From the cell containing the given text, extract its center point as (X, Y) coordinate. 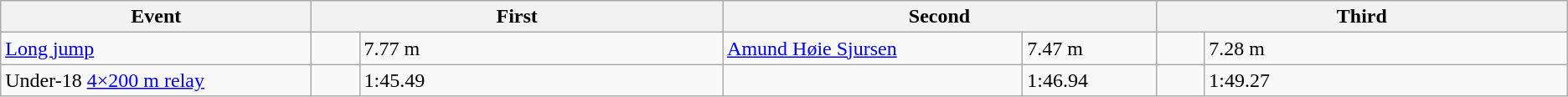
Second (940, 17)
1:45.49 (541, 80)
Amund Høie Sjursen (873, 48)
Third (1362, 17)
7.77 m (541, 48)
7.28 m (1386, 48)
1:49.27 (1386, 80)
Long jump (156, 48)
Under-18 4×200 m relay (156, 80)
7.47 m (1090, 48)
First (518, 17)
1:46.94 (1090, 80)
Event (156, 17)
